Search for the cell housing the specified text and yield its [x, y] center coordinate. 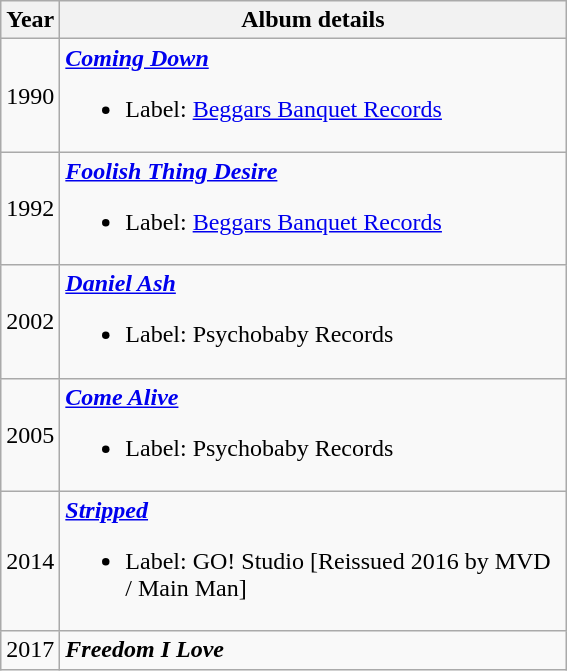
Daniel AshLabel: Psychobaby Records [313, 322]
2002 [30, 322]
Album details [313, 20]
Coming DownLabel: Beggars Banquet Records [313, 96]
2014 [30, 561]
Come AliveLabel: Psychobaby Records [313, 434]
StrippedLabel: GO! Studio [Reissued 2016 by MVD / Main Man] [313, 561]
1990 [30, 96]
1992 [30, 208]
Year [30, 20]
Freedom I Love [313, 650]
Foolish Thing DesireLabel: Beggars Banquet Records [313, 208]
2017 [30, 650]
2005 [30, 434]
